Locate the cell with the specified text and output its (x, y) center coordinate. 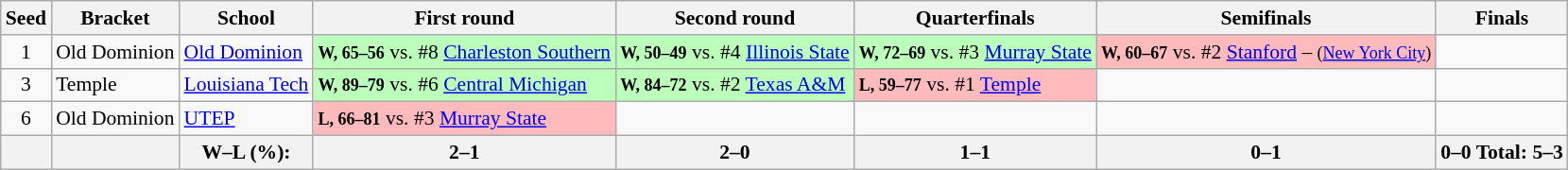
W, 65–56 vs. #8 Charleston Southern (464, 52)
UTEP (247, 119)
3 (26, 85)
W, 89–79 vs. #6 Central Michigan (464, 85)
L, 66–81 vs. #3 Murray State (464, 119)
Temple (115, 85)
Second round (735, 18)
0–1 (1266, 153)
1–1 (975, 153)
W, 72–69 vs. #3 Murray State (975, 52)
Semifinals (1266, 18)
L, 59–77 vs. #1 Temple (975, 85)
W, 60–67 vs. #2 Stanford – (New York City) (1266, 52)
Louisiana Tech (247, 85)
School (247, 18)
Seed (26, 18)
Finals (1502, 18)
W, 50–49 vs. #4 Illinois State (735, 52)
W, 84–72 vs. #2 Texas A&M (735, 85)
2–0 (735, 153)
Quarterfinals (975, 18)
6 (26, 119)
First round (464, 18)
W–L (%): (247, 153)
2–1 (464, 153)
0–0 Total: 5–3 (1502, 153)
1 (26, 52)
Bracket (115, 18)
